Return (X, Y) of the center of cell containing provided text 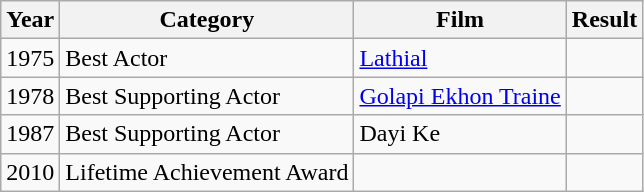
Category (207, 20)
Year (30, 20)
Dayi Ke (460, 134)
2010 (30, 172)
1975 (30, 58)
Lathial (460, 58)
Result (604, 20)
Film (460, 20)
Lifetime Achievement Award (207, 172)
Best Actor (207, 58)
Golapi Ekhon Traine (460, 96)
1987 (30, 134)
1978 (30, 96)
